For the text-containing cell, return its midpoint in (X, Y) coordinate format. 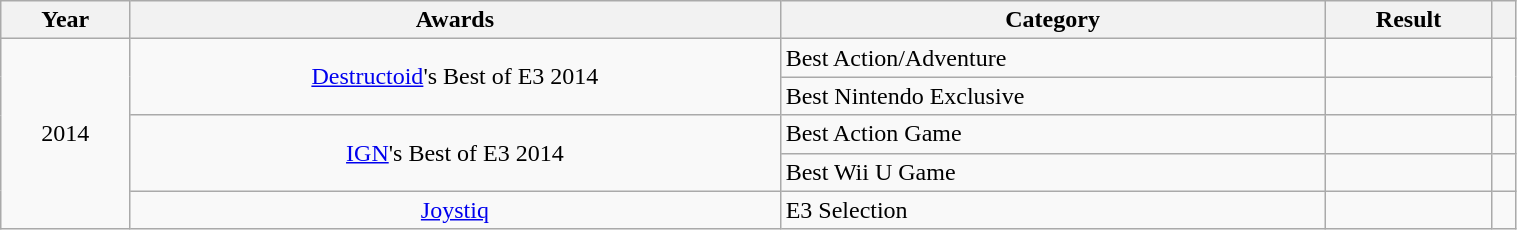
2014 (66, 134)
Joystiq (455, 210)
Result (1408, 20)
Best Action Game (1052, 134)
Destructoid's Best of E3 2014 (455, 77)
IGN's Best of E3 2014 (455, 153)
Category (1052, 20)
Best Action/Adventure (1052, 58)
Awards (455, 20)
E3 Selection (1052, 210)
Year (66, 20)
Best Nintendo Exclusive (1052, 96)
Best Wii U Game (1052, 172)
